Search for the cell housing the specified text and yield its (X, Y) center coordinate. 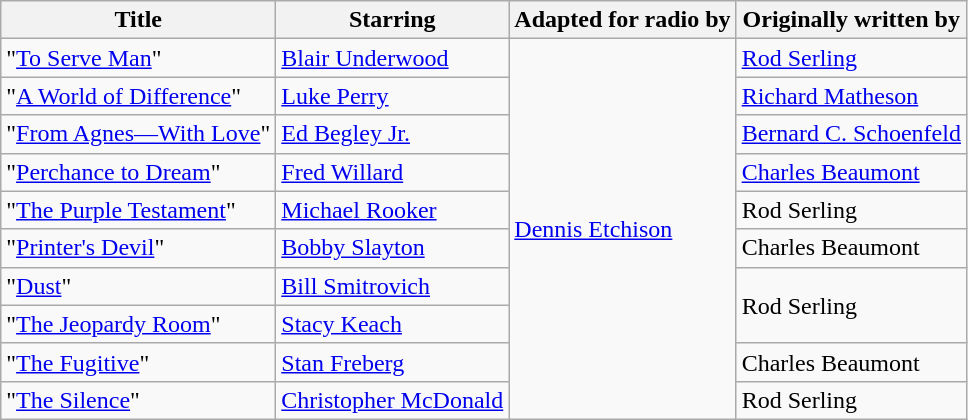
Ed Begley Jr. (392, 134)
Fred Willard (392, 172)
Michael Rooker (392, 210)
Originally written by (851, 20)
Bernard C. Schoenfeld (851, 134)
Dennis Etchison (622, 230)
Stan Freberg (392, 362)
"The Jeopardy Room" (138, 324)
"Perchance to Dream" (138, 172)
"The Fugitive" (138, 362)
Richard Matheson (851, 96)
"From Agnes—With Love" (138, 134)
Stacy Keach (392, 324)
Luke Perry (392, 96)
Bill Smitrovich (392, 286)
Christopher McDonald (392, 400)
"The Silence" (138, 400)
"Dust" (138, 286)
Adapted for radio by (622, 20)
"A World of Difference" (138, 96)
"The Purple Testament" (138, 210)
"Printer's Devil" (138, 248)
Title (138, 20)
Starring (392, 20)
Bobby Slayton (392, 248)
"To Serve Man" (138, 58)
Blair Underwood (392, 58)
